Find where the given text appears and provide that cell's center as (x, y) coordinate. 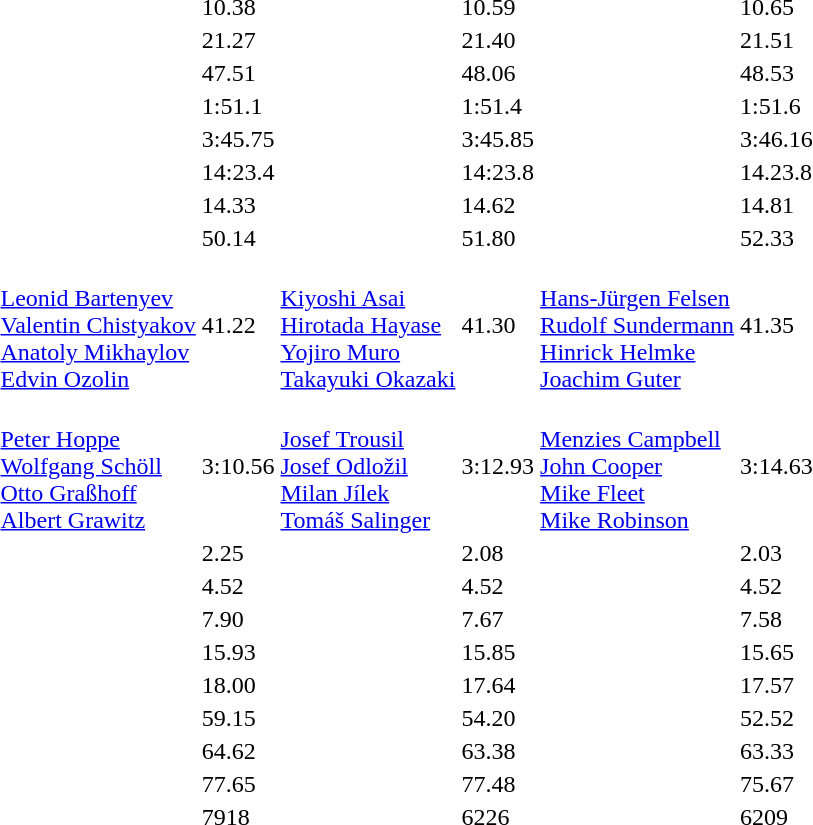
3:10.56 (238, 466)
2.25 (238, 553)
15.85 (498, 652)
7.90 (238, 619)
15.93 (238, 652)
Hans-Jürgen FelsenRudolf SundermannHinrick HelmkeJoachim Guter (638, 325)
7.67 (498, 619)
21.40 (498, 40)
41.30 (498, 325)
54.20 (498, 718)
1:51.1 (238, 106)
Kiyoshi AsaiHirotada HayaseYojiro MuroTakayuki Okazaki (368, 325)
48.06 (498, 73)
41.22 (238, 325)
50.14 (238, 238)
63.38 (498, 751)
21.27 (238, 40)
3:45.85 (498, 139)
14:23.4 (238, 172)
3:45.75 (238, 139)
64.62 (238, 751)
59.15 (238, 718)
14.62 (498, 205)
1:51.4 (498, 106)
Josef TrousilJosef OdložilMilan JílekTomáš Salinger (368, 466)
18.00 (238, 685)
14.33 (238, 205)
17.64 (498, 685)
47.51 (238, 73)
Menzies CampbellJohn CooperMike FleetMike Robinson (638, 466)
3:12.93 (498, 466)
2.08 (498, 553)
77.65 (238, 784)
51.80 (498, 238)
77.48 (498, 784)
14:23.8 (498, 172)
